Detect which cell encompasses the target text, then output its (x, y) center coordinate. 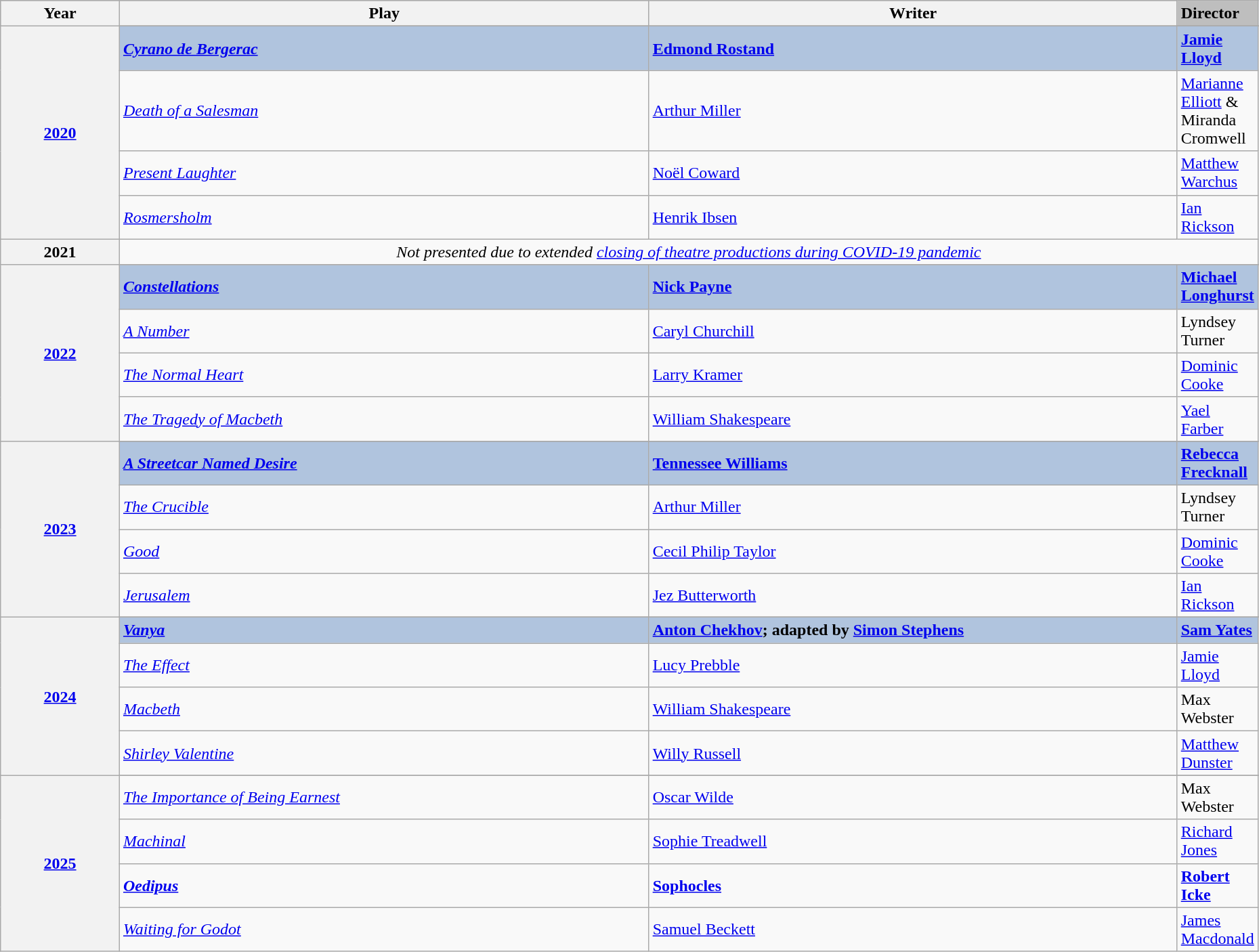
Not presented due to extended closing of theatre productions during COVID-19 pandemic (688, 252)
The Effect (384, 665)
Death of a Salesman (384, 111)
2024 (60, 696)
Matthew Dunster (1218, 753)
Lucy Prebble (913, 665)
Cecil Philip Taylor (913, 551)
James Macdonald (1218, 929)
Director (1218, 14)
Noël Coward (913, 173)
2020 (60, 133)
Samuel Beckett (913, 929)
Matthew Warchus (1218, 173)
Willy Russell (913, 753)
Robert Icke (1218, 886)
Constellations (384, 287)
2023 (60, 529)
The Normal Heart (384, 375)
Jerusalem (384, 596)
Richard Jones (1218, 841)
Edmond Rostand (913, 49)
Oscar Wilde (913, 798)
2022 (60, 353)
Sophocles (913, 886)
Sophie Treadwell (913, 841)
Year (60, 14)
Anton Chekhov; adapted by Simon Stephens (913, 630)
Writer (913, 14)
Larry Kramer (913, 375)
The Importance of Being Earnest (384, 798)
Rosmersholm (384, 217)
Waiting for Godot (384, 929)
The Crucible (384, 506)
2021 (60, 252)
Henrik Ibsen (913, 217)
The Tragedy of Macbeth (384, 418)
Machinal (384, 841)
Good (384, 551)
Play (384, 14)
Sam Yates (1218, 630)
Jez Butterworth (913, 596)
Rebecca Frecknall (1218, 463)
Present Laughter (384, 173)
Marianne Elliott & Miranda Cromwell (1218, 111)
Cyrano de Bergerac (384, 49)
Yael Farber (1218, 418)
Caryl Churchill (913, 330)
Tennessee Williams (913, 463)
2025 (60, 863)
Nick Payne (913, 287)
Macbeth (384, 710)
Oedipus (384, 886)
Shirley Valentine (384, 753)
Michael Longhurst (1218, 287)
Vanya (384, 630)
A Streetcar Named Desire (384, 463)
A Number (384, 330)
